Identify which cell holds the provided text, then report its [x, y] central coordinate. 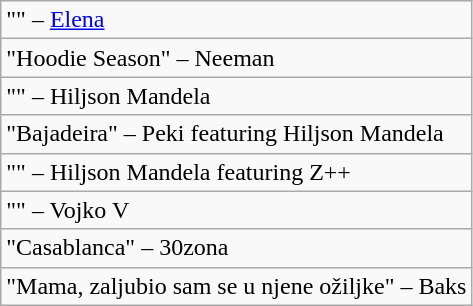
"" – Hiljson Mandela [236, 96]
"" – Vojko V [236, 210]
"Mama, zaljubio sam se u njene ožiljke" – Baks [236, 286]
"" – Elena [236, 20]
"Hoodie Season" – Neeman [236, 58]
"Bajadeira" – Peki featuring Hiljson Mandela [236, 134]
"Casablanca" – 30zona [236, 248]
"" – Hiljson Mandela featuring Z++ [236, 172]
